From the cell containing the given text, extract its center point as [x, y] coordinate. 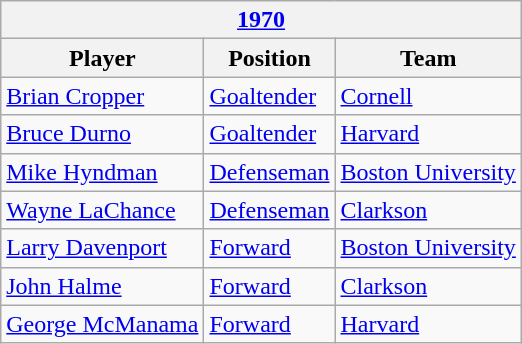
Mike Hyndman [102, 172]
Cornell [428, 96]
Larry Davenport [102, 248]
Team [428, 58]
John Halme [102, 286]
Brian Cropper [102, 96]
1970 [262, 20]
Position [270, 58]
Bruce Durno [102, 134]
Wayne LaChance [102, 210]
Player [102, 58]
George McManama [102, 324]
